Determine the (X, Y) coordinate at the center of the cell enclosing the given text.  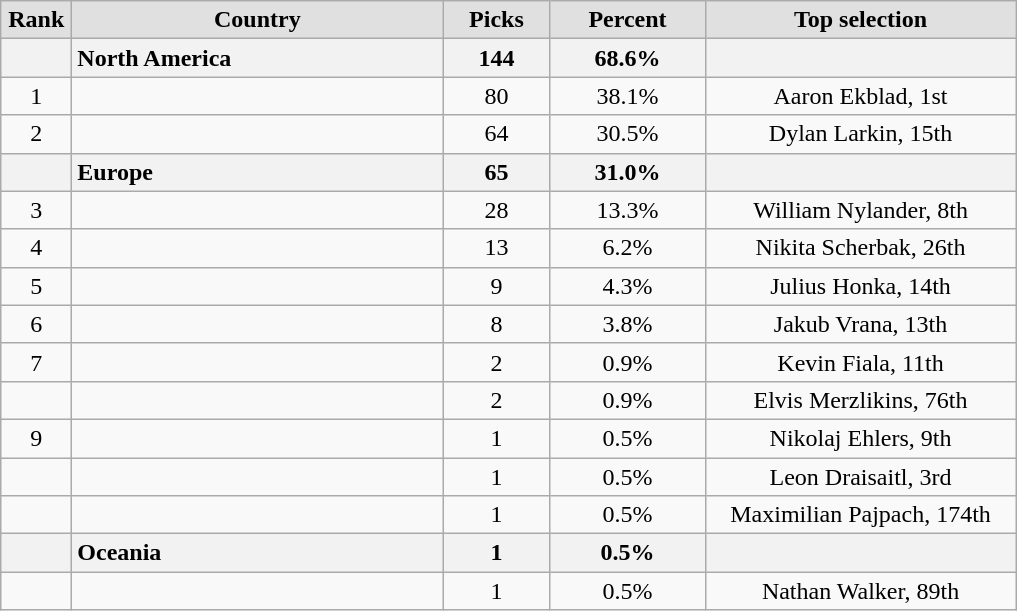
Jakub Vrana, 13th (860, 324)
Nikita Scherbak, 26th (860, 248)
30.5% (628, 134)
5 (36, 286)
65 (496, 172)
38.1% (628, 96)
Aaron Ekblad, 1st (860, 96)
Nathan Walker, 89th (860, 591)
3.8% (628, 324)
Europe (258, 172)
Oceania (258, 553)
8 (496, 324)
Rank (36, 20)
13 (496, 248)
Top selection (860, 20)
28 (496, 210)
Percent (628, 20)
Leon Draisaitl, 3rd (860, 477)
4.3% (628, 286)
Country (258, 20)
13.3% (628, 210)
144 (496, 58)
64 (496, 134)
Picks (496, 20)
6.2% (628, 248)
6 (36, 324)
31.0% (628, 172)
North America (258, 58)
Dylan Larkin, 15th (860, 134)
Kevin Fiala, 11th (860, 362)
Nikolaj Ehlers, 9th (860, 438)
4 (36, 248)
68.6% (628, 58)
Maximilian Pajpach, 174th (860, 515)
Julius Honka, 14th (860, 286)
William Nylander, 8th (860, 210)
80 (496, 96)
Elvis Merzlikins, 76th (860, 400)
7 (36, 362)
3 (36, 210)
